Search for the cell housing the specified text and yield its (X, Y) center coordinate. 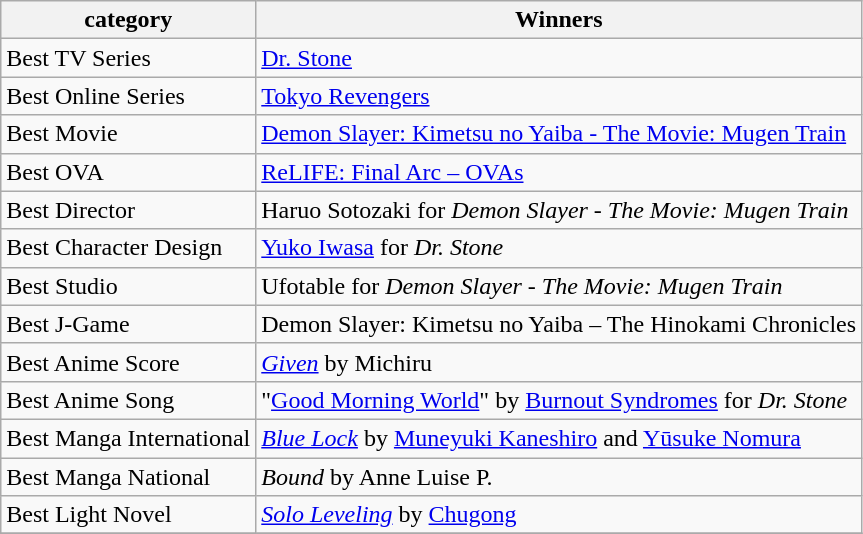
Best Studio (128, 286)
Demon Slayer: Kimetsu no Yaiba – The Hinokami Chronicles (559, 324)
Best Character Design (128, 248)
Best Manga National (128, 477)
Dr. Stone (559, 58)
Best Movie (128, 134)
Tokyo Revengers (559, 96)
Best Anime Song (128, 400)
Bound by Anne Luise P. (559, 477)
Best OVA (128, 172)
Ufotable for Demon Slayer - The Movie: Mugen Train (559, 286)
Best Anime Score (128, 362)
Best Director (128, 210)
Best Online Series (128, 96)
Best Light Novel (128, 515)
Haruo Sotozaki for Demon Slayer - The Movie: Mugen Train (559, 210)
Solo Leveling by Chugong (559, 515)
"Good Morning World" by Burnout Syndromes for Dr. Stone (559, 400)
Winners (559, 20)
category (128, 20)
Blue Lock by Muneyuki Kaneshiro and Yūsuke Nomura (559, 438)
Best Manga International (128, 438)
Best TV Series (128, 58)
Demon Slayer: Kimetsu no Yaiba - The Movie: Mugen Train (559, 134)
Yuko Iwasa for Dr. Stone (559, 248)
ReLIFE: Final Arc – OVAs (559, 172)
Best J-Game (128, 324)
Given by Michiru (559, 362)
